Detect which cell encompasses the target text, then output its [x, y] center coordinate. 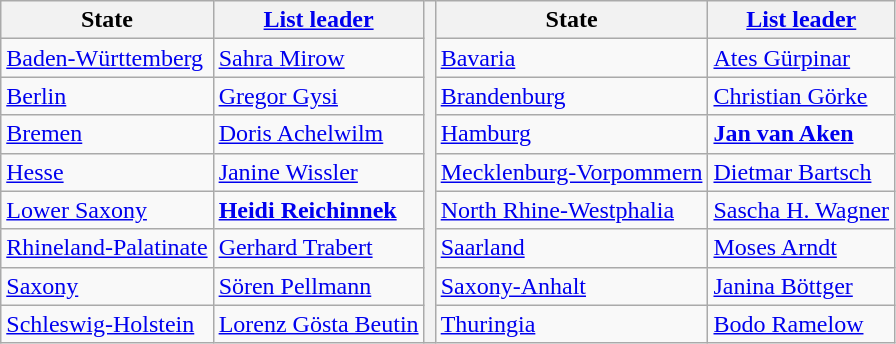
Christian Görke [802, 96]
Lower Saxony [107, 210]
Thuringia [572, 324]
Brandenburg [572, 96]
Mecklenburg-Vorpommern [572, 172]
Gerhard Trabert [318, 248]
Saarland [572, 248]
Bavaria [572, 58]
Bremen [107, 134]
Janine Wissler [318, 172]
Jan van Aken [802, 134]
Bodo Ramelow [802, 324]
Heidi Reichinnek [318, 210]
Hesse [107, 172]
Gregor Gysi [318, 96]
Sahra Mirow [318, 58]
Doris Achelwilm [318, 134]
Sascha H. Wagner [802, 210]
Janina Böttger [802, 286]
Hamburg [572, 134]
Moses Arndt [802, 248]
Dietmar Bartsch [802, 172]
Saxony [107, 286]
Baden-Württemberg [107, 58]
Ates Gürpinar [802, 58]
Saxony-Anhalt [572, 286]
North Rhine-Westphalia [572, 210]
Sören Pellmann [318, 286]
Lorenz Gösta Beutin [318, 324]
Schleswig-Holstein [107, 324]
Rhineland-Palatinate [107, 248]
Berlin [107, 96]
